Extract the [x, y] coordinate from the center of the cell holding the provided text.  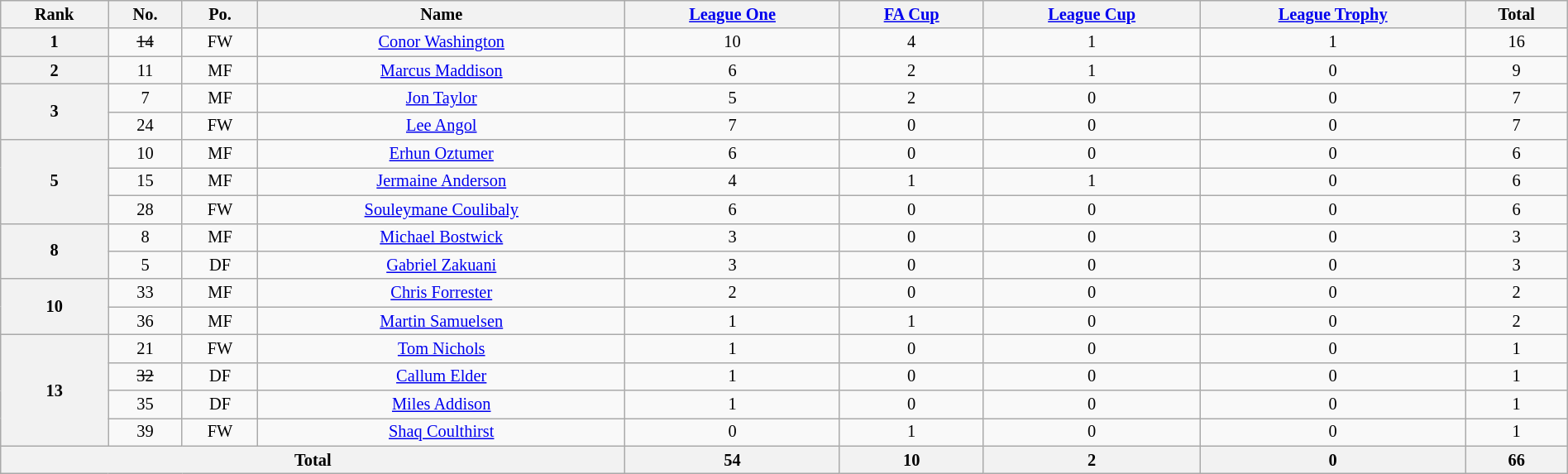
Chris Forrester [442, 293]
14 [146, 42]
13 [55, 390]
League Cup [1092, 14]
Jermaine Anderson [442, 181]
Gabriel Zakuani [442, 265]
Conor Washington [442, 42]
Michael Bostwick [442, 237]
11 [146, 70]
Marcus Maddison [442, 70]
21 [146, 348]
Lee Angol [442, 126]
24 [146, 126]
League Trophy [1333, 14]
Erhun Oztumer [442, 154]
No. [146, 14]
Po. [220, 14]
Rank [55, 14]
Souleymane Coulibaly [442, 209]
39 [146, 432]
15 [146, 181]
33 [146, 293]
36 [146, 321]
Miles Addison [442, 405]
9 [1517, 70]
16 [1517, 42]
66 [1517, 460]
Martin Samuelsen [442, 321]
32 [146, 376]
League One [733, 14]
35 [146, 405]
FA Cup [911, 14]
Jon Taylor [442, 98]
Shaq Coulthirst [442, 432]
Tom Nichols [442, 348]
54 [733, 460]
Callum Elder [442, 376]
Name [442, 14]
28 [146, 209]
